Capture the cell that displays the provided text and extract its [X, Y] central coordinate. 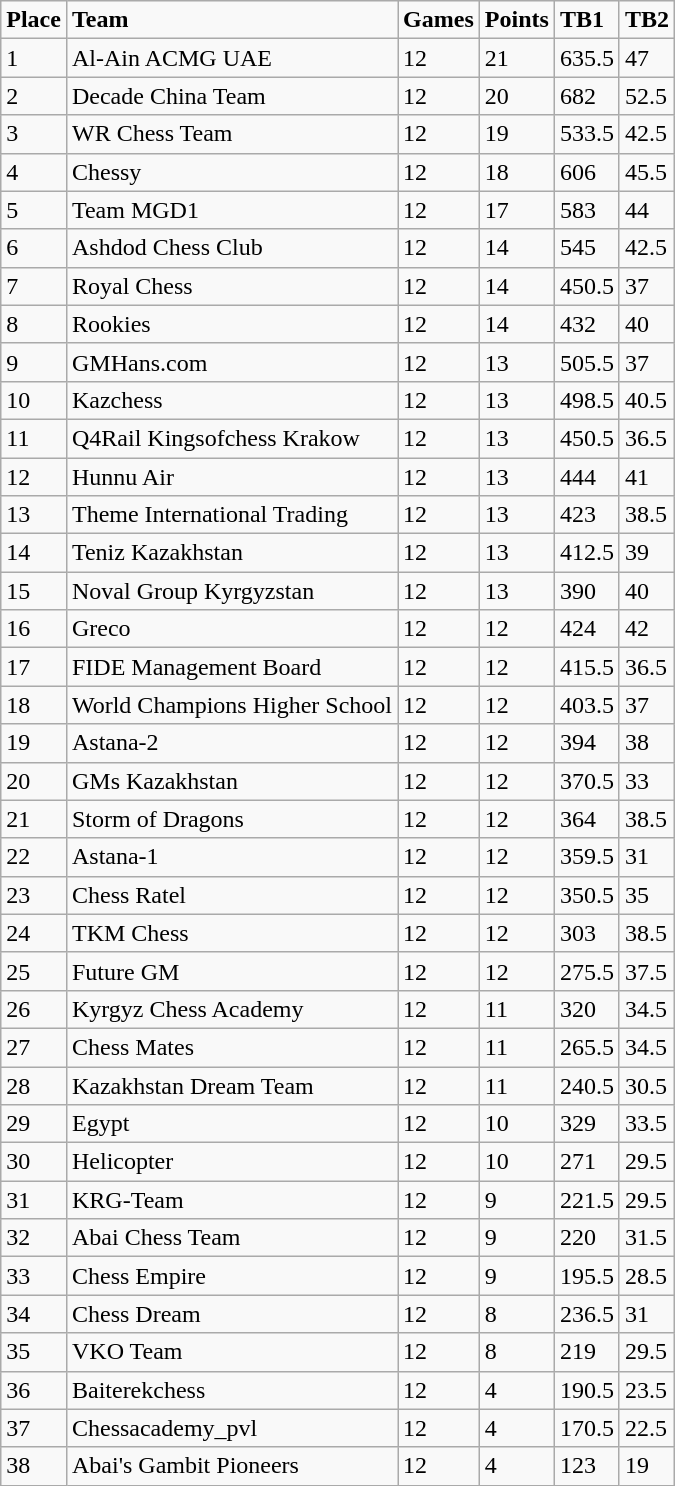
39 [646, 553]
498.5 [586, 400]
370.5 [586, 781]
533.5 [586, 134]
Chess Dream [232, 1314]
36 [34, 1390]
220 [586, 1238]
505.5 [586, 362]
Kyrgyz Chess Academy [232, 1009]
30.5 [646, 1085]
Points [516, 20]
28 [34, 1085]
219 [586, 1352]
Storm of Dragons [232, 819]
170.5 [586, 1428]
394 [586, 743]
World Champions Higher School [232, 705]
Decade China Team [232, 96]
Chessy [232, 172]
236.5 [586, 1314]
TB2 [646, 20]
Abai's Gambit Pioneers [232, 1466]
47 [646, 58]
Helicopter [232, 1162]
303 [586, 933]
364 [586, 819]
221.5 [586, 1200]
Future GM [232, 971]
6 [34, 248]
3 [34, 134]
Rookies [232, 324]
GMHans.com [232, 362]
Royal Chess [232, 286]
WR Chess Team [232, 134]
33.5 [646, 1124]
Team [232, 20]
VKO Team [232, 1352]
45.5 [646, 172]
190.5 [586, 1390]
403.5 [586, 705]
Astana-2 [232, 743]
37.5 [646, 971]
27 [34, 1047]
22.5 [646, 1428]
Baiterekchess [232, 1390]
444 [586, 477]
635.5 [586, 58]
Al-Ain ACMG UAE [232, 58]
415.5 [586, 667]
40.5 [646, 400]
359.5 [586, 857]
FIDE Management Board [232, 667]
265.5 [586, 1047]
271 [586, 1162]
5 [34, 210]
123 [586, 1466]
606 [586, 172]
Abai Chess Team [232, 1238]
TKM Chess [232, 933]
412.5 [586, 553]
Chess Empire [232, 1276]
Greco [232, 629]
29 [34, 1124]
23 [34, 895]
34 [34, 1314]
Kazchess [232, 400]
1 [34, 58]
682 [586, 96]
423 [586, 515]
Chess Mates [232, 1047]
Teniz Kazakhstan [232, 553]
TB1 [586, 20]
424 [586, 629]
44 [646, 210]
Q4Rail Kingsofchess Krakow [232, 438]
31.5 [646, 1238]
545 [586, 248]
52.5 [646, 96]
390 [586, 591]
15 [34, 591]
KRG-Team [232, 1200]
275.5 [586, 971]
28.5 [646, 1276]
Chessacademy_pvl [232, 1428]
320 [586, 1009]
329 [586, 1124]
Chess Ratel [232, 895]
Theme International Trading [232, 515]
350.5 [586, 895]
22 [34, 857]
432 [586, 324]
Egypt [232, 1124]
GMs Kazakhstan [232, 781]
30 [34, 1162]
Noval Group Kyrgyzstan [232, 591]
Kazakhstan Dream Team [232, 1085]
41 [646, 477]
7 [34, 286]
25 [34, 971]
32 [34, 1238]
24 [34, 933]
240.5 [586, 1085]
Games [439, 20]
2 [34, 96]
16 [34, 629]
42 [646, 629]
195.5 [586, 1276]
Team MGD1 [232, 210]
26 [34, 1009]
Ashdod Chess Club [232, 248]
583 [586, 210]
23.5 [646, 1390]
Place [34, 20]
Hunnu Air [232, 477]
Astana-1 [232, 857]
